Output the (X, Y) coordinate of the center of the cell containing the given text.  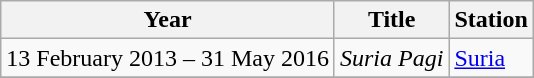
Suria (491, 58)
Suria Pagi (391, 58)
Year (168, 20)
Station (491, 20)
Title (391, 20)
13 February 2013 – 31 May 2016 (168, 58)
